Determine the (X, Y) coordinate at the center of the cell enclosing the given text.  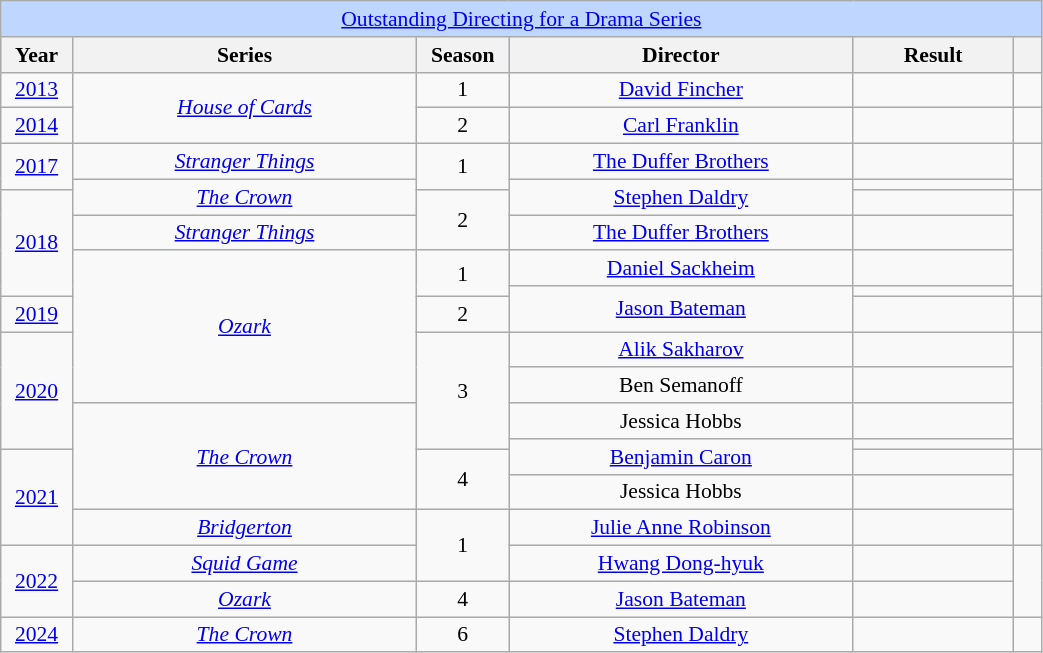
Hwang Dong-hyuk (681, 564)
Director (681, 55)
Result (933, 55)
Season (463, 55)
2021 (37, 498)
Bridgerton (244, 528)
2020 (37, 390)
Daniel Sackheim (681, 269)
3 (463, 390)
Outstanding Directing for a Drama Series (522, 19)
2017 (37, 167)
2019 (37, 314)
Alik Sakharov (681, 350)
Carl Franklin (681, 126)
Julie Anne Robinson (681, 528)
2013 (37, 90)
House of Cards (244, 108)
Series (244, 55)
Ben Semanoff (681, 386)
6 (463, 635)
2018 (37, 242)
David Fincher (681, 90)
Squid Game (244, 564)
2014 (37, 126)
2024 (37, 635)
Benjamin Caron (681, 457)
2022 (37, 582)
Year (37, 55)
